Search for the cell housing the specified text and yield its [X, Y] center coordinate. 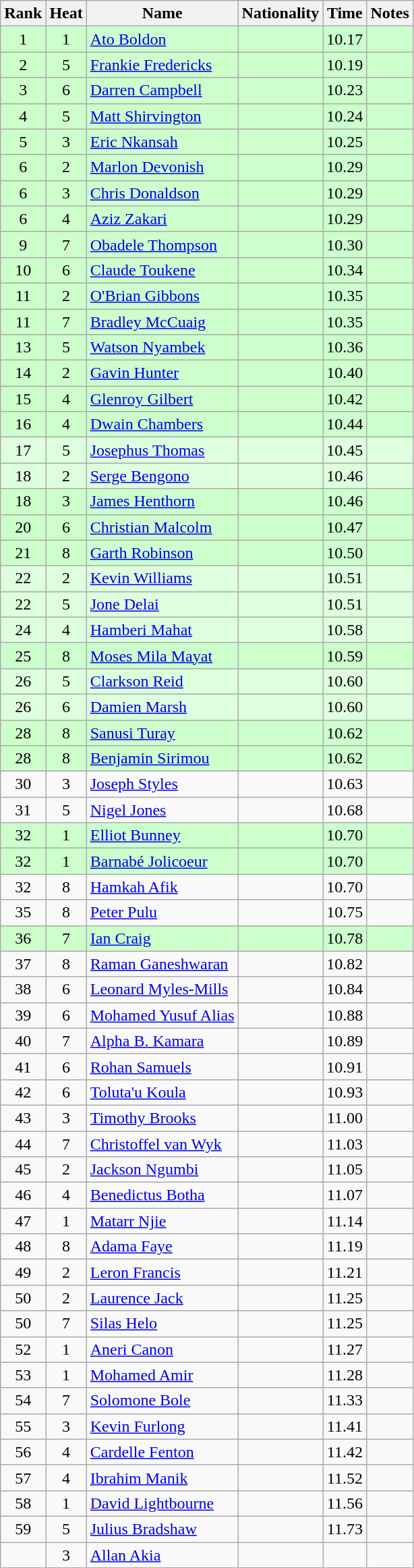
10 [23, 270]
10.89 [345, 1041]
10.58 [345, 630]
10.30 [345, 244]
41 [23, 1066]
Dwain Chambers [162, 425]
Benjamin Sirimou [162, 759]
10.91 [345, 1066]
Claude Toukene [162, 270]
Christian Malcolm [162, 527]
11.28 [345, 1375]
10.59 [345, 655]
Josephus Thomas [162, 450]
52 [23, 1349]
10.23 [345, 90]
Barnabé Jolicoeur [162, 861]
14 [23, 373]
42 [23, 1092]
11.33 [345, 1401]
O'Brian Gibbons [162, 296]
Heat [66, 13]
Joseph Styles [162, 784]
13 [23, 348]
Aneri Canon [162, 1349]
Alpha B. Kamara [162, 1041]
Garth Robinson [162, 553]
36 [23, 938]
15 [23, 399]
Watson Nyambek [162, 348]
10.34 [345, 270]
Kevin Furlong [162, 1426]
Silas Helo [162, 1324]
35 [23, 913]
Ibrahim Manik [162, 1478]
Christoffel van Wyk [162, 1144]
47 [23, 1221]
11.07 [345, 1195]
Rank [23, 13]
Frankie Fredericks [162, 65]
10.63 [345, 784]
49 [23, 1272]
38 [23, 990]
Marlon Devonish [162, 167]
10.17 [345, 39]
10.50 [345, 553]
10.19 [345, 65]
Ato Boldon [162, 39]
10.47 [345, 527]
59 [23, 1529]
10.78 [345, 938]
Adama Faye [162, 1247]
Laurence Jack [162, 1298]
10.84 [345, 990]
Solomone Bole [162, 1401]
10.25 [345, 142]
Matt Shirvington [162, 116]
21 [23, 553]
Glenroy Gilbert [162, 399]
Hamberi Mahat [162, 630]
11.56 [345, 1503]
Matarr Njie [162, 1221]
Chris Donaldson [162, 193]
Damien Marsh [162, 707]
53 [23, 1375]
Nationality [280, 13]
44 [23, 1144]
Elliot Bunney [162, 836]
10.42 [345, 399]
Name [162, 13]
Jone Delai [162, 604]
Sanusi Turay [162, 732]
11.41 [345, 1426]
Obadele Thompson [162, 244]
Moses Mila Mayat [162, 655]
11.03 [345, 1144]
Nigel Jones [162, 810]
Mohamed Amir [162, 1375]
11.21 [345, 1272]
11.73 [345, 1529]
11.14 [345, 1221]
54 [23, 1401]
Kevin Williams [162, 578]
11.19 [345, 1247]
40 [23, 1041]
Notes [390, 13]
17 [23, 450]
9 [23, 244]
Julius Bradshaw [162, 1529]
Eric Nkansah [162, 142]
31 [23, 810]
37 [23, 964]
Aziz Zakari [162, 219]
11.27 [345, 1349]
James Henthorn [162, 502]
David Lightbourne [162, 1503]
10.88 [345, 1015]
Bradley McCuaig [162, 322]
Peter Pulu [162, 913]
Serge Bengono [162, 476]
20 [23, 527]
39 [23, 1015]
10.93 [345, 1092]
Timothy Brooks [162, 1118]
Rohan Samuels [162, 1066]
16 [23, 425]
Cardelle Fenton [162, 1452]
55 [23, 1426]
Ian Craig [162, 938]
Toluta'u Koula [162, 1092]
Leron Francis [162, 1272]
58 [23, 1503]
43 [23, 1118]
Jackson Ngumbi [162, 1170]
Mohamed Yusuf Alias [162, 1015]
Hamkah Afik [162, 887]
10.24 [345, 116]
56 [23, 1452]
48 [23, 1247]
10.75 [345, 913]
Clarkson Reid [162, 681]
11.05 [345, 1170]
10.68 [345, 810]
Raman Ganeshwaran [162, 964]
11.52 [345, 1478]
30 [23, 784]
57 [23, 1478]
Darren Campbell [162, 90]
45 [23, 1170]
10.40 [345, 373]
11.42 [345, 1452]
10.44 [345, 425]
Benedictus Botha [162, 1195]
10.45 [345, 450]
Allan Akia [162, 1555]
25 [23, 655]
Gavin Hunter [162, 373]
46 [23, 1195]
10.36 [345, 348]
Leonard Myles-Mills [162, 990]
Time [345, 13]
11.00 [345, 1118]
10.82 [345, 964]
24 [23, 630]
